Determine the [x, y] coordinate at the center of the cell enclosing the given text.  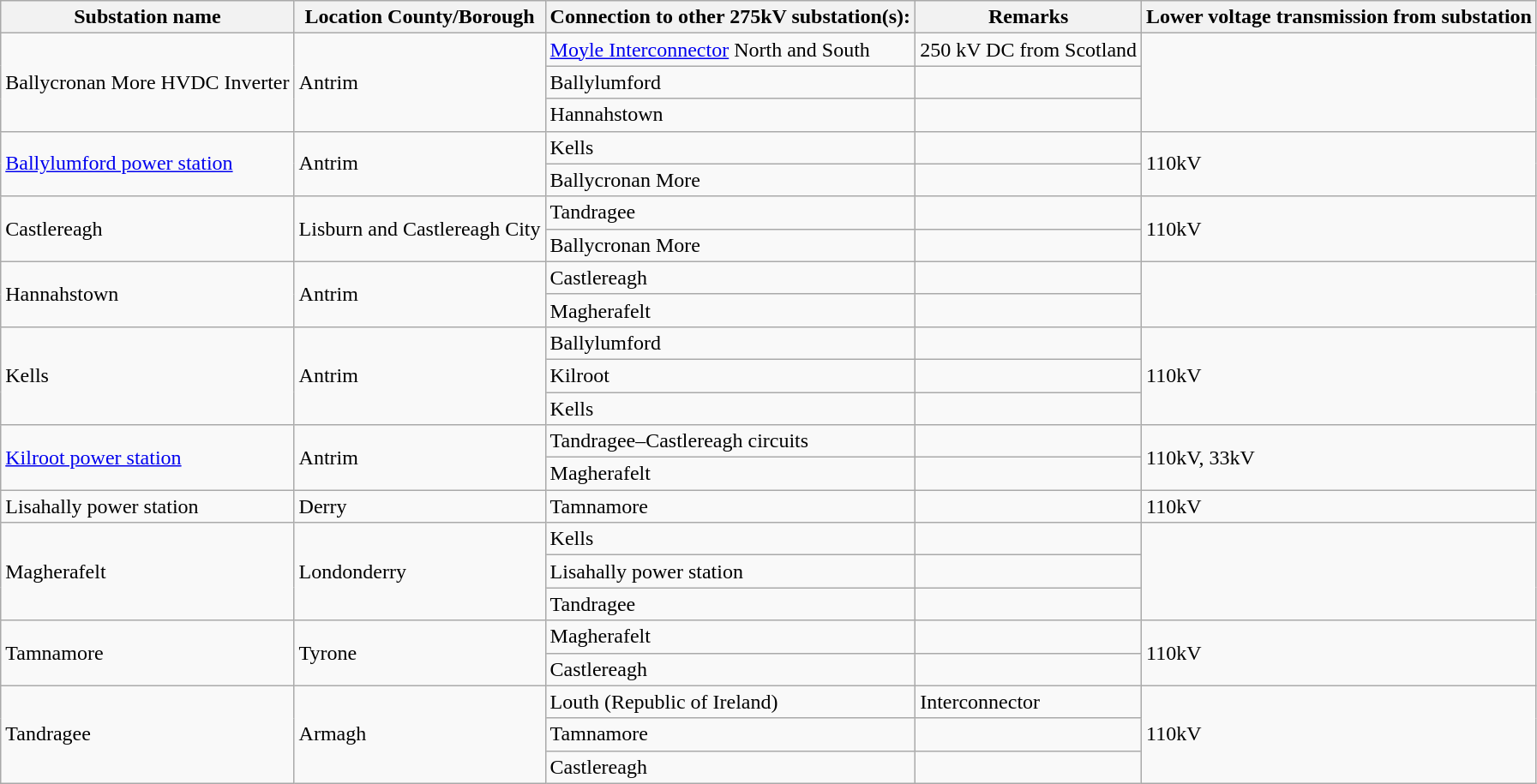
Remarks [1029, 17]
Connection to other 275kV substation(s): [730, 17]
Ballylumford power station [147, 164]
Tandragee–Castlereagh circuits [730, 441]
Substation name [147, 17]
Ballycronan More HVDC Inverter [147, 82]
Derry [420, 506]
Armagh [420, 734]
Kilroot power station [147, 458]
250 kV DC from Scotland [1029, 50]
Lisburn and Castlereagh City [420, 229]
Kilroot [730, 375]
Interconnector [1029, 702]
Londonderry [420, 572]
Tyrone [420, 653]
Lower voltage transmission from substation [1339, 17]
110kV, 33kV [1339, 458]
Moyle Interconnector North and South [730, 50]
Louth (Republic of Ireland) [730, 702]
Location County/Borough [420, 17]
